Pinpoint the cell where the given text exists, returning its (x, y) midpoint coordinate. 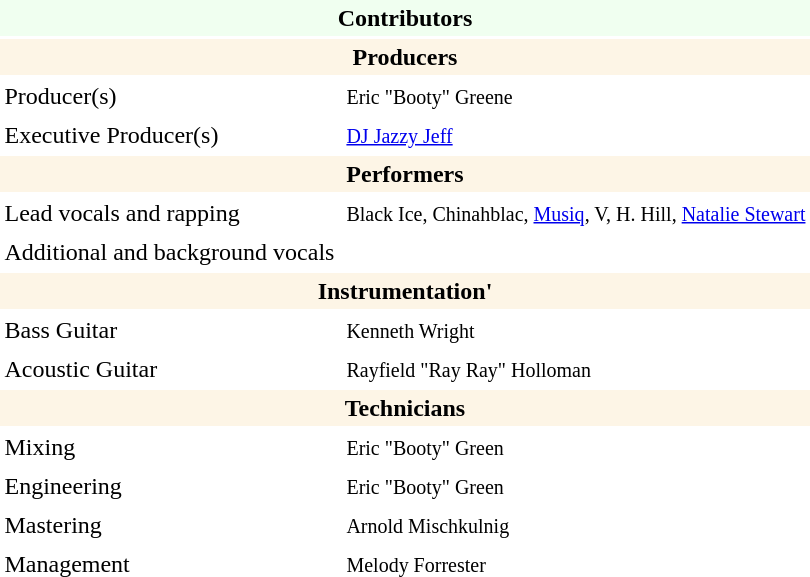
DJ Jazzy Jeff (576, 135)
Black Ice, Chinahblac, Musiq, V, H. Hill, Natalie Stewart (576, 213)
Instrumentation' (405, 291)
Eric "Booty" Greene (576, 96)
Lead vocals and rapping (170, 213)
Producers (405, 57)
Producer(s) (170, 96)
Mixing (170, 447)
Executive Producer(s) (170, 135)
Mastering (170, 525)
Bass Guitar (170, 330)
Performers (405, 174)
Acoustic Guitar (170, 369)
Engineering (170, 486)
Arnold Mischkulnig (576, 525)
Rayfield "Ray Ray" Holloman (576, 369)
Contributors (405, 18)
Technicians (405, 408)
Kenneth Wright (576, 330)
Additional and background vocals (170, 252)
